Output the (x, y) coordinate of the center of the cell containing the given text.  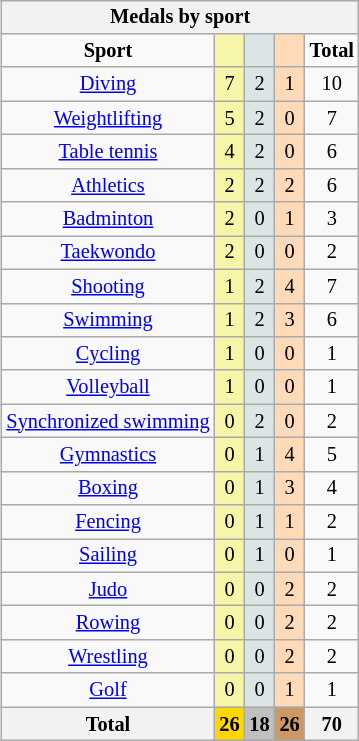
Cycling (108, 354)
Synchronized swimming (108, 421)
Shooting (108, 286)
70 (332, 724)
Volleyball (108, 387)
Table tennis (108, 152)
Gymnastics (108, 455)
Sport (108, 51)
Weightlifting (108, 118)
Swimming (108, 320)
Sailing (108, 556)
Judo (108, 589)
18 (260, 724)
Medals by sport (180, 17)
Taekwondo (108, 253)
Badminton (108, 219)
Athletics (108, 185)
Wrestling (108, 657)
Golf (108, 690)
Rowing (108, 623)
Diving (108, 84)
10 (332, 84)
Boxing (108, 488)
Fencing (108, 522)
